Pinpoint the cell where the given text exists, returning its [x, y] midpoint coordinate. 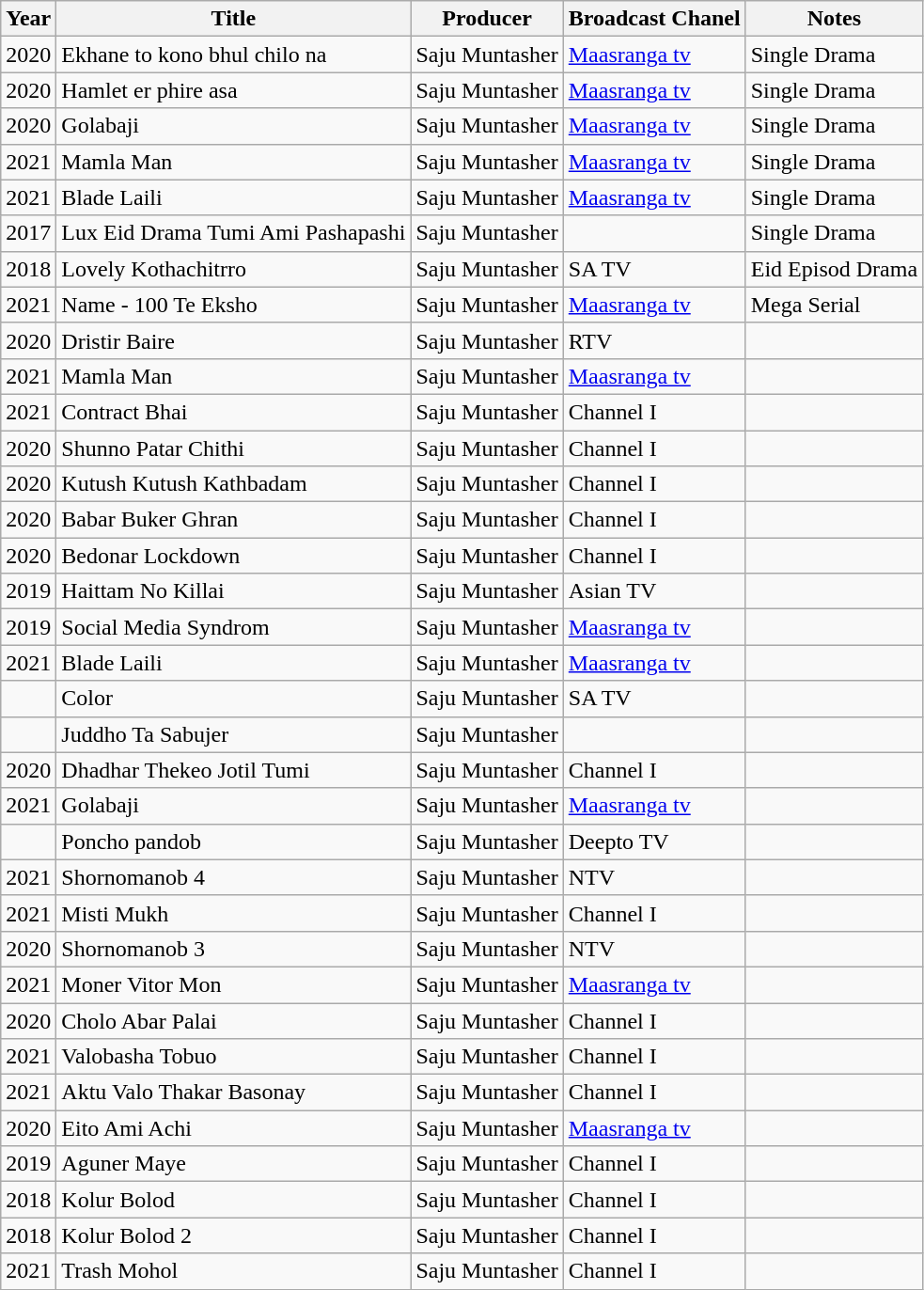
Kutush Kutush Kathbadam [233, 484]
Aguner Maye [233, 1164]
Babar Buker Ghran [233, 520]
Juddho Ta Sabujer [233, 734]
Producer [487, 19]
Kolur Bolod 2 [233, 1235]
Shunno Patar Chithi [233, 448]
Valobasha Tobuo [233, 1057]
Name - 100 Te Eksho [233, 305]
Shornomanob 4 [233, 877]
Asian TV [654, 591]
RTV [654, 340]
Mega Serial [834, 305]
Poncho pandob [233, 842]
Broadcast Chanel [654, 19]
Color [233, 699]
Misti Mukh [233, 913]
Trash Mohol [233, 1271]
Lovely Kothachitrro [233, 269]
Hamlet er phire asa [233, 90]
Contract Bhai [233, 412]
Shornomanob 3 [233, 949]
Lux Eid Drama Tumi Ami Pashapashi [233, 233]
Deepto TV [654, 842]
Kolur Bolod [233, 1200]
Haittam No Killai [233, 591]
Bedonar Lockdown [233, 556]
Cholo Abar Palai [233, 1020]
Year [28, 19]
Title [233, 19]
Moner Vitor Mon [233, 984]
Aktu Valo Thakar Basonay [233, 1093]
Social Media Syndrom [233, 627]
Dristir Baire [233, 340]
Eid Episod Drama [834, 269]
2017 [28, 233]
Dhadhar Thekeo Jotil Tumi [233, 770]
Ekhane to kono bhul chilo na [233, 55]
Notes [834, 19]
Eito Ami Achi [233, 1128]
